For the text-containing cell, return its midpoint in [X, Y] coordinate format. 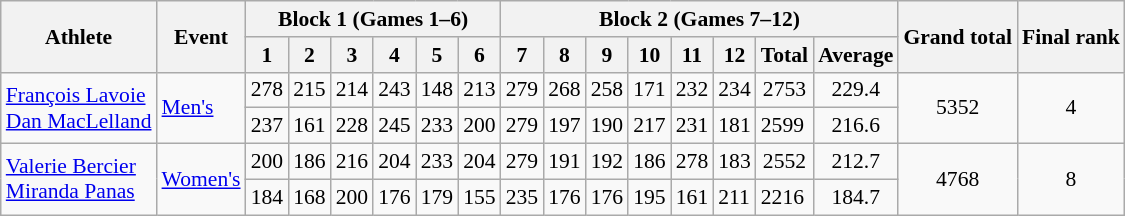
9 [608, 55]
171 [650, 90]
235 [522, 197]
François LavoieDan MacLelland [79, 108]
243 [394, 90]
215 [310, 90]
1 [268, 55]
2552 [784, 162]
231 [692, 126]
228 [352, 126]
Block 2 (Games 7–12) [700, 19]
Men's [202, 108]
183 [734, 162]
Women's [202, 180]
184.7 [856, 197]
5352 [958, 108]
Grand total [958, 36]
268 [564, 90]
237 [268, 126]
2599 [784, 126]
3 [352, 55]
155 [480, 197]
197 [564, 126]
4768 [958, 180]
214 [352, 90]
213 [480, 90]
2753 [784, 90]
184 [268, 197]
211 [734, 197]
Athlete [79, 36]
7 [522, 55]
11 [692, 55]
Total [784, 55]
12 [734, 55]
Average [856, 55]
Block 1 (Games 1–6) [374, 19]
212.7 [856, 162]
168 [310, 197]
192 [608, 162]
10 [650, 55]
191 [564, 162]
245 [394, 126]
181 [734, 126]
195 [650, 197]
2 [310, 55]
Event [202, 36]
217 [650, 126]
5 [438, 55]
2216 [784, 197]
179 [438, 197]
258 [608, 90]
Valerie BercierMiranda Panas [79, 180]
229.4 [856, 90]
6 [480, 55]
148 [438, 90]
Final rank [1071, 36]
216.6 [856, 126]
216 [352, 162]
190 [608, 126]
232 [692, 90]
234 [734, 90]
